Pinpoint the cell where the given text exists, returning its [X, Y] midpoint coordinate. 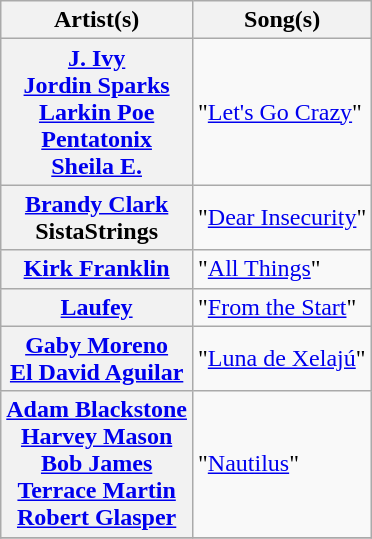
"Nautilus" [282, 464]
J. IvyJordin SparksLarkin PoePentatonixSheila E. [97, 112]
"All Things" [282, 269]
Laufey [97, 307]
Brandy ClarkSistaStrings [97, 218]
"Let's Go Crazy" [282, 112]
Kirk Franklin [97, 269]
Adam BlackstoneHarvey MasonBob JamesTerrace MartinRobert Glasper [97, 464]
Gaby MorenoEl David Aguilar [97, 358]
Artist(s) [97, 20]
"From the Start" [282, 307]
"Luna de Xelajú" [282, 358]
"Dear Insecurity" [282, 218]
Song(s) [282, 20]
